Locate the cell with the specified text and output its (X, Y) center coordinate. 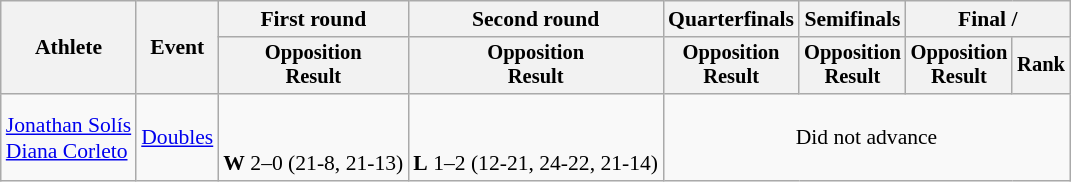
Doubles (177, 138)
Semifinals (852, 19)
Athlete (68, 48)
Did not advance (866, 138)
Quarterfinals (731, 19)
First round (313, 19)
L 1–2 (12-21, 24-22, 21-14) (536, 138)
Event (177, 48)
W 2–0 (21-8, 21-13) (313, 138)
Second round (536, 19)
Final / (988, 19)
Rank (1041, 66)
Jonathan SolísDiana Corleto (68, 138)
